Scan for the cell matching the given text and deliver its (X, Y) coordinate at center. 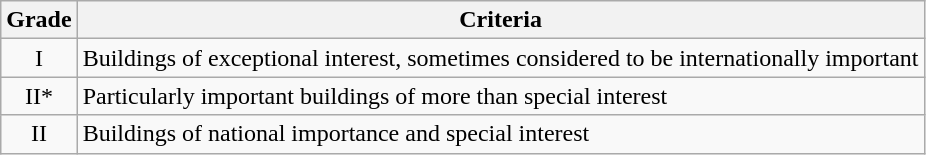
II* (39, 96)
Particularly important buildings of more than special interest (500, 96)
Buildings of national importance and special interest (500, 134)
I (39, 58)
Buildings of exceptional interest, sometimes considered to be internationally important (500, 58)
Criteria (500, 20)
Grade (39, 20)
II (39, 134)
